Identify which cell holds the provided text, then report its [x, y] central coordinate. 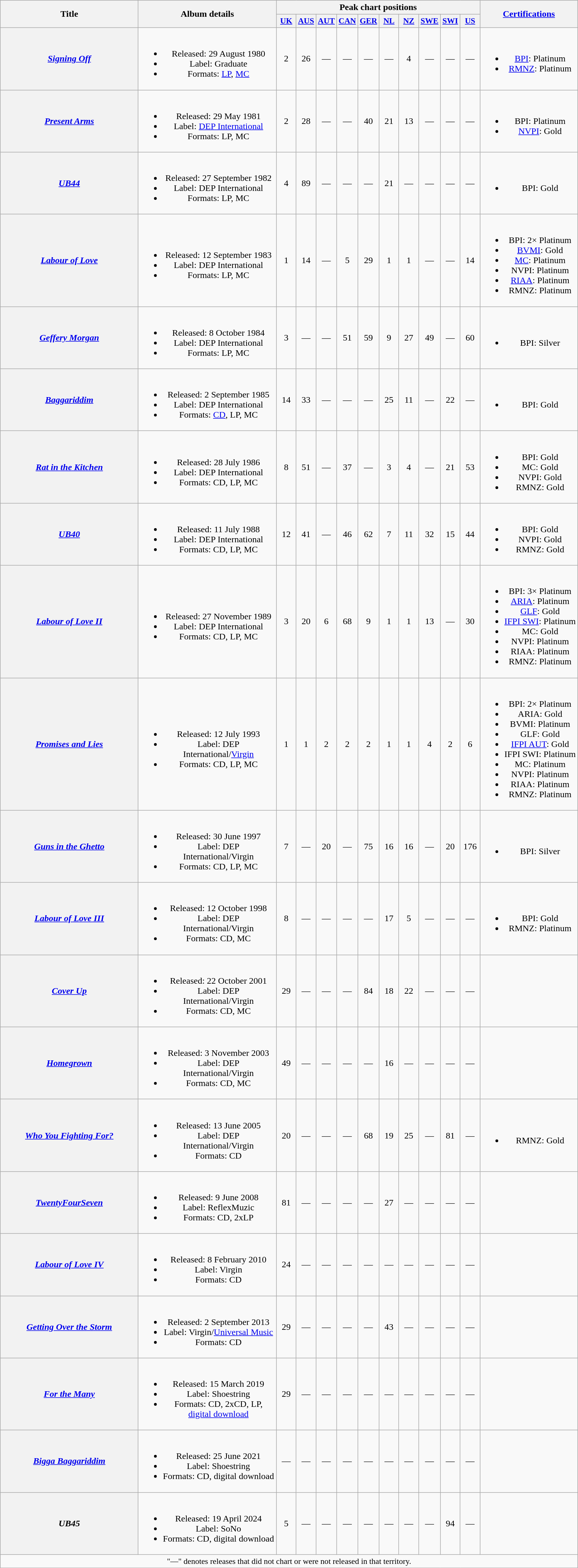
Certifications [529, 14]
59 [368, 338]
Released: 8 February 2010Label: VirginFormats: CD [208, 1265]
17 [389, 919]
84 [368, 991]
US [470, 21]
TwentyFourSeven [69, 1202]
Released: 29 May 1981Label: DEP InternationalFormats: LP, MC [208, 121]
Cover Up [69, 991]
89 [306, 183]
18 [389, 991]
Getting Over the Storm [69, 1327]
Released: 29 August 1980Label: GraduateFormats: LP, MC [208, 59]
Released: 22 October 2001Label: DEP International/VirginFormats: CD, MC [208, 991]
43 [389, 1327]
Released: 12 September 1983Label: DEP InternationalFormats: LP, MC [208, 261]
Homegrown [69, 1063]
Released: 27 November 1989Label: DEP InternationalFormats: CD, LP, MC [208, 622]
40 [368, 121]
SWE [430, 21]
15 [450, 534]
32 [430, 534]
Album details [208, 14]
UK [286, 21]
BPI: 3× PlatinumARIA: PlatinumGLF: GoldIFPI SWI: PlatinumMC: GoldNVPI: PlatinumRIAA: PlatinumRMNZ: Platinum [529, 622]
BPI: PlatinumNVPI: Gold [529, 121]
28 [306, 121]
Released: 9 June 2008Label: ReflexMuzicFormats: CD, 2xLP [208, 1202]
24 [286, 1265]
Signing Off [69, 59]
Released: 28 July 1986Label: DEP InternationalFormats: CD, LP, MC [208, 467]
AUT [327, 21]
30 [470, 622]
Geffery Morgan [69, 338]
NL [389, 21]
26 [306, 59]
RMNZ: Gold [529, 1135]
BPI: GoldMC: GoldNVPI: GoldRMNZ: Gold [529, 467]
Labour of Love III [69, 919]
Released: 19 April 2024Label: SoNoFormats: CD, digital download [208, 1524]
BPI: 2× PlatinumBVMI: GoldMC: PlatinumNVPI: PlatinumRIAA: PlatinumRMNZ: Platinum [529, 261]
CAN [347, 21]
UB44 [69, 183]
Bigga Baggariddim [69, 1461]
60 [470, 338]
Peak chart positions [378, 7]
"—" denotes releases that did not chart or were not released in that territory. [289, 1561]
AUS [306, 21]
BPI: 2× PlatinumARIA: GoldBVMI: PlatinumGLF: GoldIFPI AUT: GoldIFPI SWI: PlatinumMC: PlatinumNVPI: PlatinumRIAA: PlatinumRMNZ: Platinum [529, 744]
Released: 2 September 1985Label: DEP InternationalFormats: CD, LP, MC [208, 400]
62 [368, 534]
Released: 3 November 2003Label: DEP International/VirginFormats: CD, MC [208, 1063]
37 [347, 467]
Released: 25 June 2021Label: ShoestringFormats: CD, digital download [208, 1461]
176 [470, 846]
Released: 27 September 1982Label: DEP InternationalFormats: LP, MC [208, 183]
Released: 12 October 1998Label: DEP International/VirginFormats: CD, MC [208, 919]
Baggariddim [69, 400]
GER [368, 21]
BPI: GoldNVPI: GoldRMNZ: Gold [529, 534]
19 [389, 1135]
SWI [450, 21]
12 [286, 534]
BPI: GoldRMNZ: Platinum [529, 919]
Present Arms [69, 121]
Rat in the Kitchen [69, 467]
For the Many [69, 1394]
Guns in the Ghetto [69, 846]
41 [306, 534]
Released: 8 October 1984Label: DEP InternationalFormats: LP, MC [208, 338]
Released: 15 March 2019Label: ShoestringFormats: CD, 2xCD, LP, digital download [208, 1394]
Labour of Love [69, 261]
Released: 12 July 1993Label: DEP International/VirginFormats: CD, LP, MC [208, 744]
46 [347, 534]
Title [69, 14]
Labour of Love IV [69, 1265]
53 [470, 467]
Promises and Lies [69, 744]
UB40 [69, 534]
UB45 [69, 1524]
Labour of Love II [69, 622]
NZ [408, 21]
Released: 11 July 1988Label: DEP InternationalFormats: CD, LP, MC [208, 534]
75 [368, 846]
BPI: PlatinumRMNZ: Platinum [529, 59]
Who You Fighting For? [69, 1135]
Released: 13 June 2005Label: DEP International/VirginFormats: CD [208, 1135]
33 [306, 400]
Released: 30 June 1997Label: DEP International/VirginFormats: CD, LP, MC [208, 846]
94 [450, 1524]
44 [470, 534]
Released: 2 September 2013Label: Virgin/Universal MusicFormats: CD [208, 1327]
